Output the (X, Y) coordinate of the center of the cell containing the given text.  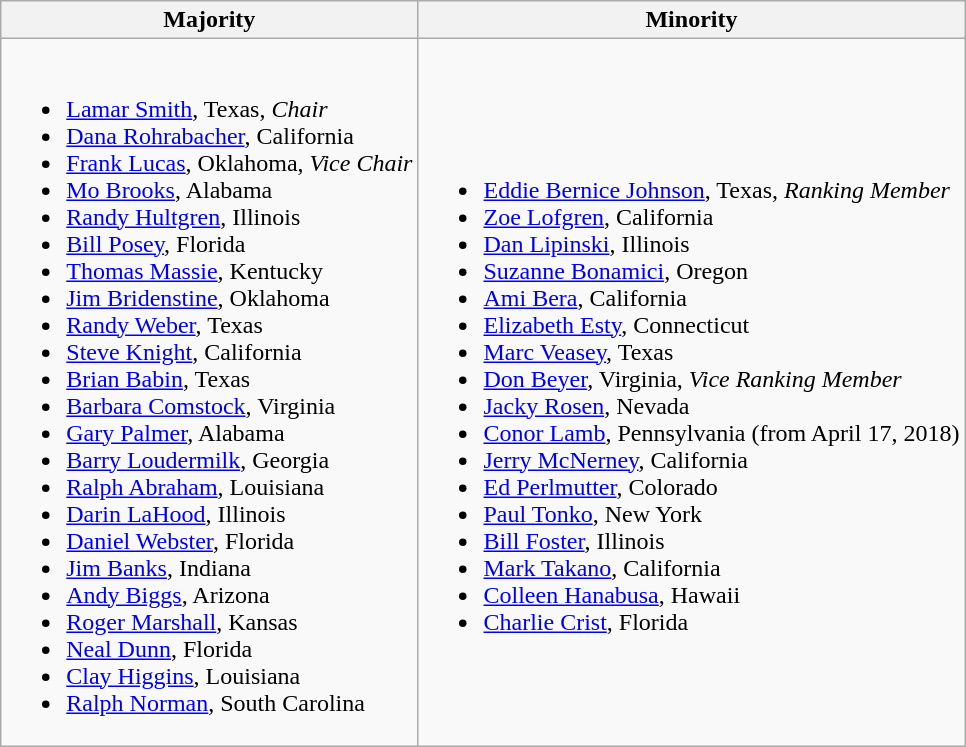
Majority (210, 20)
Minority (692, 20)
